From the cell containing the given text, extract its center point as [x, y] coordinate. 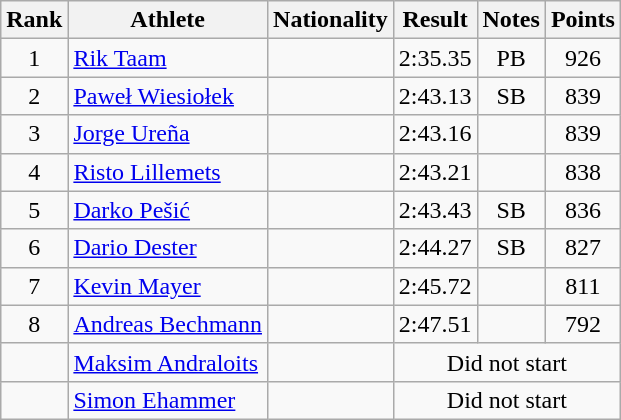
Points [582, 20]
8 [34, 324]
Nationality [331, 20]
5 [34, 210]
2:45.72 [435, 286]
Athlete [168, 20]
4 [34, 172]
Simon Ehammer [168, 400]
Maksim Andraloits [168, 362]
Dario Dester [168, 248]
Rik Taam [168, 58]
Andreas Bechmann [168, 324]
792 [582, 324]
Risto Lillemets [168, 172]
Result [435, 20]
2 [34, 96]
836 [582, 210]
Kevin Mayer [168, 286]
926 [582, 58]
2:43.21 [435, 172]
2:35.35 [435, 58]
6 [34, 248]
838 [582, 172]
1 [34, 58]
3 [34, 134]
PB [511, 58]
2:43.16 [435, 134]
811 [582, 286]
Notes [511, 20]
Paweł Wiesiołek [168, 96]
2:44.27 [435, 248]
Rank [34, 20]
Darko Pešić [168, 210]
2:47.51 [435, 324]
7 [34, 286]
2:43.13 [435, 96]
Jorge Ureña [168, 134]
827 [582, 248]
2:43.43 [435, 210]
